Scan for the cell matching the given text and deliver its (X, Y) coordinate at center. 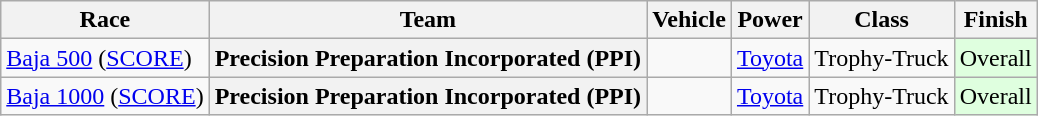
Team (428, 20)
Baja 500 (SCORE) (105, 58)
Power (770, 20)
Finish (996, 20)
Race (105, 20)
Baja 1000 (SCORE) (105, 96)
Class (882, 20)
Vehicle (690, 20)
